Provide the [x, y] coordinate of the cell's center where the given text is located.  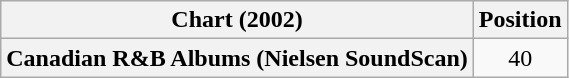
Chart (2002) [238, 20]
Position [520, 20]
Canadian R&B Albums (Nielsen SoundScan) [238, 58]
40 [520, 58]
